Identify which cell holds the provided text, then report its (x, y) central coordinate. 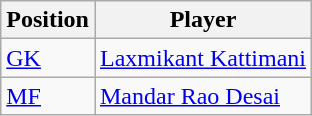
GK (48, 58)
Player (202, 20)
Mandar Rao Desai (202, 96)
Position (48, 20)
Laxmikant Kattimani (202, 58)
MF (48, 96)
